For the text-containing cell, return its midpoint in [x, y] coordinate format. 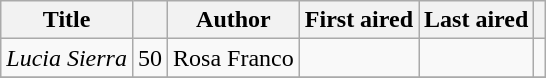
Author [234, 20]
Rosa Franco [234, 58]
Title [67, 20]
50 [150, 58]
Lucia Sierra [67, 58]
First aired [358, 20]
Last aired [476, 20]
